Capture the cell that displays the provided text and extract its (X, Y) central coordinate. 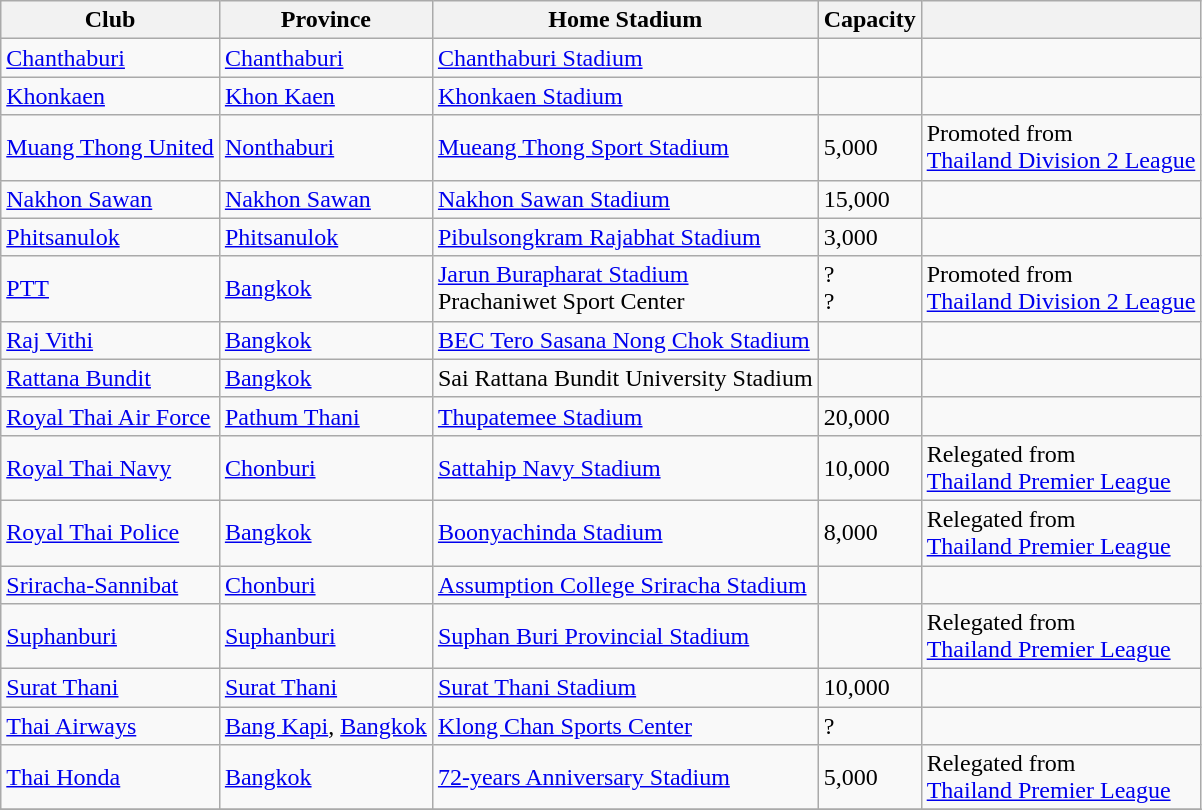
?? (870, 288)
BEC Tero Sasana Nong Chok Stadium (625, 340)
Sai Rattana Bundit University Stadium (625, 378)
Bang Kapi, Bangkok (326, 726)
Sriracha-Sannibat (110, 585)
Thupatemee Stadium (625, 416)
Sattahip Navy Stadium (625, 468)
72-years Anniversary Stadium (625, 778)
Pibulsongkram Rajabhat Stadium (625, 237)
Suphan Buri Provincial Stadium (625, 636)
20,000 (870, 416)
Klong Chan Sports Center (625, 726)
Club (110, 20)
Mueang Thong Sport Stadium (625, 148)
Rattana Bundit (110, 378)
8,000 (870, 532)
Royal Thai Air Force (110, 416)
PTT (110, 288)
Boonyachinda Stadium (625, 532)
Capacity (870, 20)
Assumption College Sriracha Stadium (625, 585)
Khonkaen Stadium (625, 96)
? (870, 726)
Thai Honda (110, 778)
Thai Airways (110, 726)
Royal Thai Police (110, 532)
Royal Thai Navy (110, 468)
Khonkaen (110, 96)
Nakhon Sawan Stadium (625, 199)
Khon Kaen (326, 96)
Province (326, 20)
Raj Vithi (110, 340)
Pathum Thani (326, 416)
3,000 (870, 237)
Jarun Burapharat StadiumPrachaniwet Sport Center (625, 288)
Nonthaburi (326, 148)
Surat Thani Stadium (625, 688)
15,000 (870, 199)
Muang Thong United (110, 148)
Home Stadium (625, 20)
Chanthaburi Stadium (625, 58)
